Provide the [X, Y] coordinate of the cell's center where the given text is located.  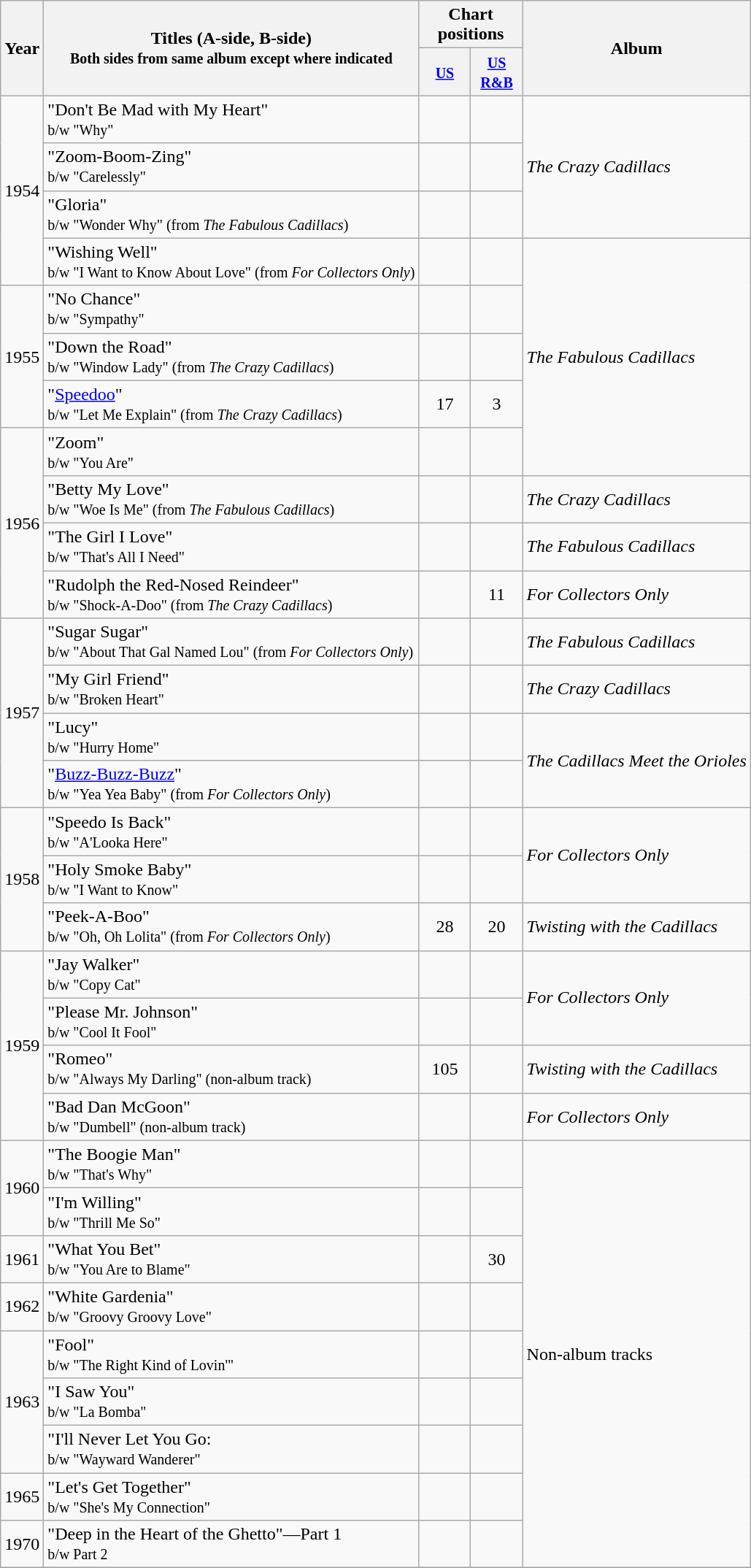
20 [496, 927]
1954 [22, 191]
Titles (A-side, B-side)Both sides from same album except where indicated [231, 48]
1961 [22, 1258]
3 [496, 404]
"My Girl Friend"b/w "Broken Heart" [231, 689]
"Speedo Is Back"b/w "A'Looka Here" [231, 832]
"Holy Smoke Baby"b/w "I Want to Know" [231, 879]
"Zoom-Boom-Zing"b/w "Carelessly" [231, 166]
1970 [22, 1545]
"The Boogie Man"b/w "That's Why" [231, 1164]
"Betty My Love"b/w "Woe Is Me" (from The Fabulous Cadillacs) [231, 499]
105 [445, 1069]
"Let's Get Together"b/w "She's My Connection" [231, 1496]
"Lucy"b/w "Hurry Home" [231, 737]
Chart positions [471, 25]
"Jay Walker"b/w "Copy Cat" [231, 974]
"Sugar Sugar"b/w "About That Gal Named Lou" (from For Collectors Only) [231, 642]
1957 [22, 713]
"Romeo"b/w "Always My Darling" (non-album track) [231, 1069]
"Peek-A-Boo"b/w "Oh, Oh Lolita" (from For Collectors Only) [231, 927]
28 [445, 927]
"Deep in the Heart of the Ghetto"—Part 1b/w Part 2 [231, 1545]
"What You Bet"b/w "You Are to Blame" [231, 1258]
30 [496, 1258]
1955 [22, 356]
1963 [22, 1402]
The Cadillacs Meet the Orioles [636, 761]
"Fool"b/w "The Right Kind of Lovin'" [231, 1353]
11 [496, 594]
Year [22, 48]
1962 [22, 1307]
1958 [22, 879]
US [445, 72]
US R&B [496, 72]
"Please Mr. Johnson"b/w "Cool It Fool" [231, 1022]
Non-album tracks [636, 1354]
"I'll Never Let You Go:b/w "Wayward Wanderer" [231, 1450]
"Rudolph the Red-Nosed Reindeer"b/w "Shock-A-Doo" (from The Crazy Cadillacs) [231, 594]
"I'm Willing"b/w "Thrill Me So" [231, 1212]
Album [636, 48]
"Zoom"b/w "You Are" [231, 451]
"Down the Road"b/w "Window Lady" (from The Crazy Cadillacs) [231, 356]
17 [445, 404]
"Speedoo"b/w "Let Me Explain" (from The Crazy Cadillacs) [231, 404]
"No Chance"b/w "Sympathy" [231, 310]
"Buzz-Buzz-Buzz"b/w "Yea Yea Baby" (from For Collectors Only) [231, 784]
"Gloria"b/w "Wonder Why" (from The Fabulous Cadillacs) [231, 215]
1959 [22, 1045]
"Wishing Well"b/w "I Want to Know About Love" (from For Collectors Only) [231, 261]
"White Gardenia"b/w "Groovy Groovy Love" [231, 1307]
1965 [22, 1496]
1956 [22, 523]
"I Saw You"b/w "La Bomba" [231, 1402]
"Don't Be Mad with My Heart"b/w "Why" [231, 120]
1960 [22, 1188]
"Bad Dan McGoon"b/w "Dumbell" (non-album track) [231, 1117]
"The Girl I Love"b/w "That's All I Need" [231, 546]
